Return (X, Y) of the center of cell containing provided text 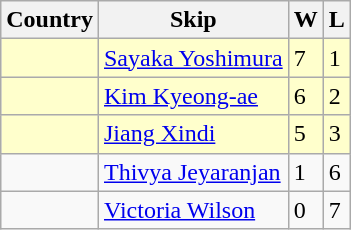
2 (336, 96)
0 (306, 210)
3 (336, 134)
Skip (193, 20)
W (306, 20)
Victoria Wilson (193, 210)
Thivya Jeyaranjan (193, 172)
Sayaka Yoshimura (193, 58)
Kim Kyeong-ae (193, 96)
5 (306, 134)
L (336, 20)
Jiang Xindi (193, 134)
Country (50, 20)
